Capture the cell that displays the provided text and extract its (X, Y) central coordinate. 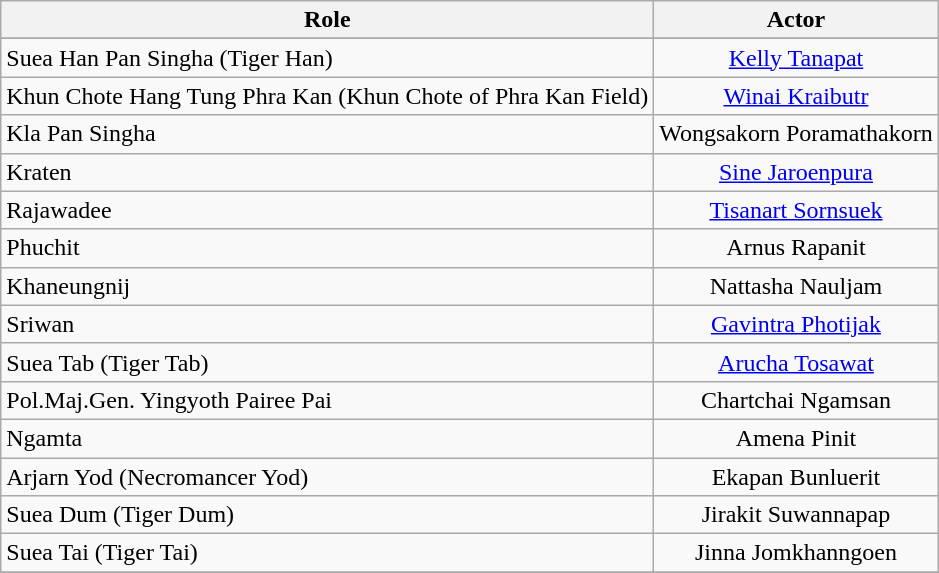
Amena Pinit (796, 438)
Winai Kraibutr (796, 96)
Suea Tai (Tiger Tai) (328, 553)
Kraten (328, 172)
Suea Dum (Tiger Dum) (328, 515)
Ekapan Bunluerit (796, 477)
Suea Tab (Tiger Tab) (328, 362)
Arucha Tosawat (796, 362)
Phuchit (328, 248)
Actor (796, 20)
Suea Han Pan Singha (Tiger Han) (328, 58)
Arjarn Yod (Necromancer Yod) (328, 477)
Nattasha Nauljam (796, 286)
Gavintra Photijak (796, 324)
Sine Jaroenpura (796, 172)
Kelly Tanapat (796, 58)
Role (328, 20)
Khun Chote Hang Tung Phra Kan (Khun Chote of Phra Kan Field) (328, 96)
Pol.Maj.Gen. Yingyoth Pairee Pai (328, 400)
Tisanart Sornsuek (796, 210)
Chartchai Ngamsan (796, 400)
Arnus Rapanit (796, 248)
Jirakit Suwannapap (796, 515)
Khaneungnij (328, 286)
Ngamta (328, 438)
Jinna Jomkhanngoen (796, 553)
Sriwan (328, 324)
Rajawadee (328, 210)
Kla Pan Singha (328, 134)
Wongsakorn Poramathakorn (796, 134)
